Return [x, y] of the center of cell containing provided text 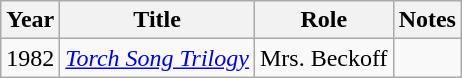
Torch Song Trilogy [158, 58]
Role [324, 20]
1982 [30, 58]
Year [30, 20]
Mrs. Beckoff [324, 58]
Title [158, 20]
Notes [427, 20]
